Extract the (x, y) coordinate from the center of the cell holding the provided text.  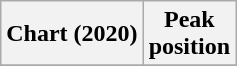
Chart (2020) (72, 34)
Peakposition (189, 34)
